Return [x, y] of the center of cell containing provided text 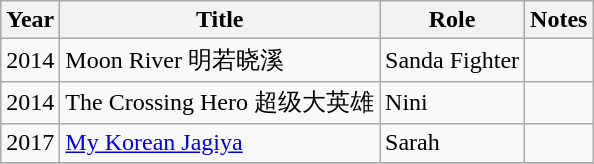
Title [220, 20]
Sarah [452, 143]
Notes [559, 20]
Role [452, 20]
Nini [452, 102]
Sanda Fighter [452, 60]
My Korean Jagiya [220, 143]
The Crossing Hero 超级大英雄 [220, 102]
Year [30, 20]
2017 [30, 143]
Moon River 明若晓溪 [220, 60]
